Capture the cell that displays the provided text and extract its (X, Y) central coordinate. 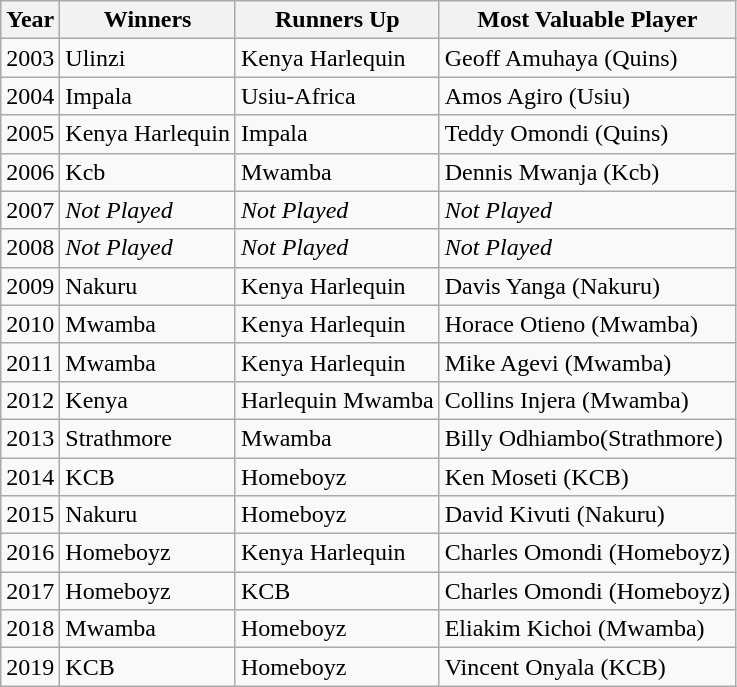
2008 (30, 248)
2007 (30, 210)
2014 (30, 477)
Harlequin Mwamba (337, 400)
Usiu-Africa (337, 96)
Collins Injera (Mwamba) (587, 400)
Winners (148, 20)
Most Valuable Player (587, 20)
Kcb (148, 172)
Year (30, 20)
2012 (30, 400)
Teddy Omondi (Quins) (587, 134)
Strathmore (148, 438)
2013 (30, 438)
Kenya (148, 400)
Amos Agiro (Usiu) (587, 96)
2017 (30, 591)
2004 (30, 96)
Ken Moseti (KCB) (587, 477)
2005 (30, 134)
Billy Odhiambo(Strathmore) (587, 438)
2003 (30, 58)
David Kivuti (Nakuru) (587, 515)
Eliakim Kichoi (Mwamba) (587, 629)
Geoff Amuhaya (Quins) (587, 58)
2018 (30, 629)
2019 (30, 667)
2016 (30, 553)
2006 (30, 172)
2011 (30, 362)
Ulinzi (148, 58)
2009 (30, 286)
Davis Yanga (Nakuru) (587, 286)
Horace Otieno (Mwamba) (587, 324)
2015 (30, 515)
Runners Up (337, 20)
Vincent Onyala (KCB) (587, 667)
Mike Agevi (Mwamba) (587, 362)
2010 (30, 324)
Dennis Mwanja (Kcb) (587, 172)
